Determine the (X, Y) coordinate at the center of the cell enclosing the given text.  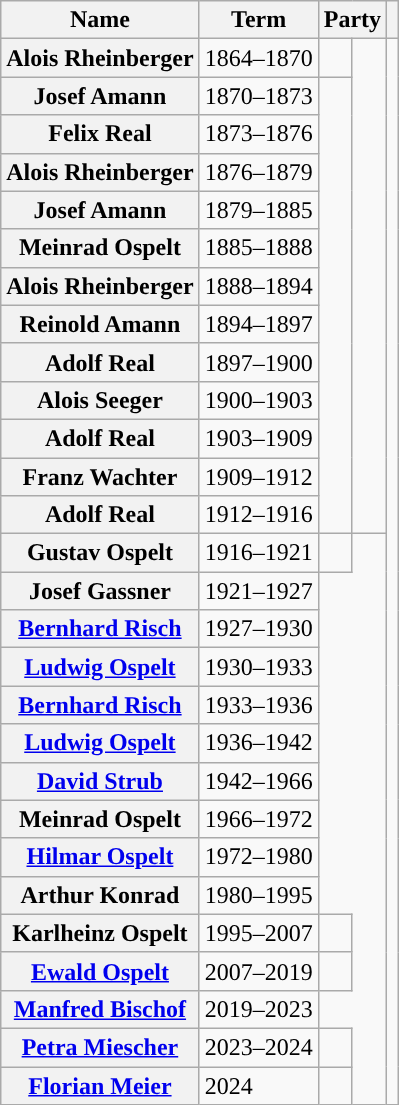
1916–1921 (258, 553)
Alois Seeger (100, 400)
Ewald Ospelt (100, 971)
1912–1916 (258, 515)
Gustav Ospelt (100, 553)
1870–1873 (258, 96)
Karlheinz Ospelt (100, 933)
Josef Gassner (100, 591)
1933–1936 (258, 705)
2007–2019 (258, 971)
1873–1876 (258, 134)
1980–1995 (258, 895)
1972–1980 (258, 857)
Florian Meier (100, 1085)
1894–1897 (258, 324)
1903–1909 (258, 438)
Term (258, 20)
1897–1900 (258, 362)
David Strub (100, 781)
1885–1888 (258, 248)
1936–1942 (258, 743)
1966–1972 (258, 819)
Manfred Bischof (100, 1009)
1876–1879 (258, 172)
2019–2023 (258, 1009)
Party (352, 20)
1927–1930 (258, 629)
Arthur Konrad (100, 895)
2023–2024 (258, 1047)
1909–1912 (258, 477)
Petra Miescher (100, 1047)
Felix Real (100, 134)
1864–1870 (258, 58)
1921–1927 (258, 591)
1942–1966 (258, 781)
Hilmar Ospelt (100, 857)
1888–1894 (258, 286)
1900–1903 (258, 400)
1930–1933 (258, 667)
1995–2007 (258, 933)
1879–1885 (258, 210)
2024 (258, 1085)
Reinold Amann (100, 324)
Franz Wachter (100, 477)
Name (100, 20)
